Provide the [x, y] coordinate of the cell's center where the given text is located.  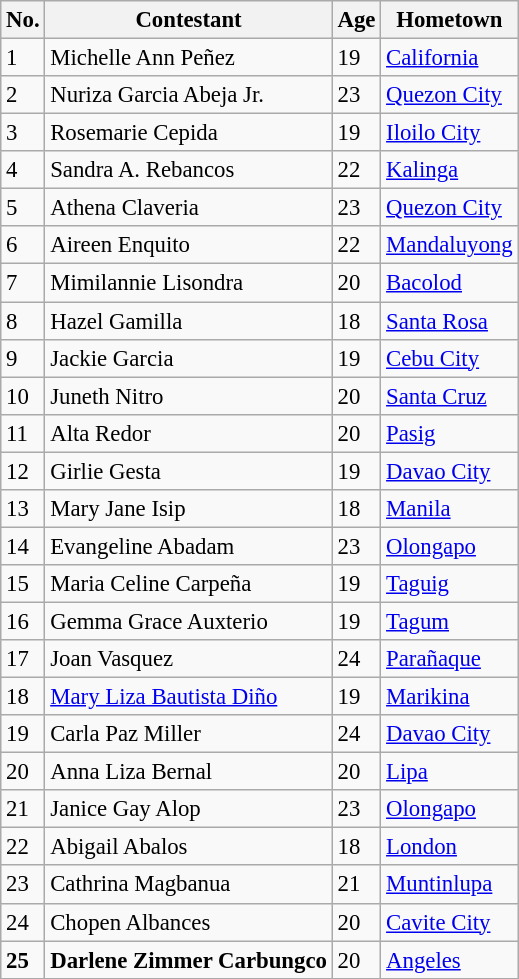
4 [23, 170]
Chopen Albances [188, 922]
Michelle Ann Peñez [188, 58]
Taguig [450, 584]
9 [23, 358]
14 [23, 546]
Hometown [450, 20]
Gemma Grace Auxterio [188, 621]
Iloilo City [450, 133]
Mimilannie Lisondra [188, 283]
Athena Claveria [188, 208]
16 [23, 621]
Contestant [188, 20]
6 [23, 245]
Jackie Garcia [188, 358]
3 [23, 133]
Cathrina Magbanua [188, 885]
Angeles [450, 960]
Joan Vasquez [188, 659]
Rosemarie Cepida [188, 133]
Mary Liza Bautista Diño [188, 697]
17 [23, 659]
1 [23, 58]
Aireen Enquito [188, 245]
Juneth Nitro [188, 396]
Hazel Gamilla [188, 321]
Darlene Zimmer Carbungco [188, 960]
Muntinlupa [450, 885]
London [450, 847]
12 [23, 471]
Anna Liza Bernal [188, 772]
Parañaque [450, 659]
8 [23, 321]
No. [23, 20]
Santa Rosa [450, 321]
Janice Gay Alop [188, 809]
Tagum [450, 621]
Marikina [450, 697]
Bacolod [450, 283]
25 [23, 960]
Pasig [450, 433]
Kalinga [450, 170]
Nuriza Garcia Abeja Jr. [188, 95]
Sandra A. Rebancos [188, 170]
Carla Paz Miller [188, 734]
Age [356, 20]
Girlie Gesta [188, 471]
Manila [450, 509]
13 [23, 509]
Cebu City [450, 358]
Abigail Abalos [188, 847]
Alta Redor [188, 433]
Mandaluyong [450, 245]
Cavite City [450, 922]
Lipa [450, 772]
10 [23, 396]
11 [23, 433]
Maria Celine Carpeña [188, 584]
7 [23, 283]
15 [23, 584]
2 [23, 95]
Evangeline Abadam [188, 546]
California [450, 58]
Santa Cruz [450, 396]
Mary Jane Isip [188, 509]
5 [23, 208]
